Capture the cell that displays the provided text and extract its (x, y) central coordinate. 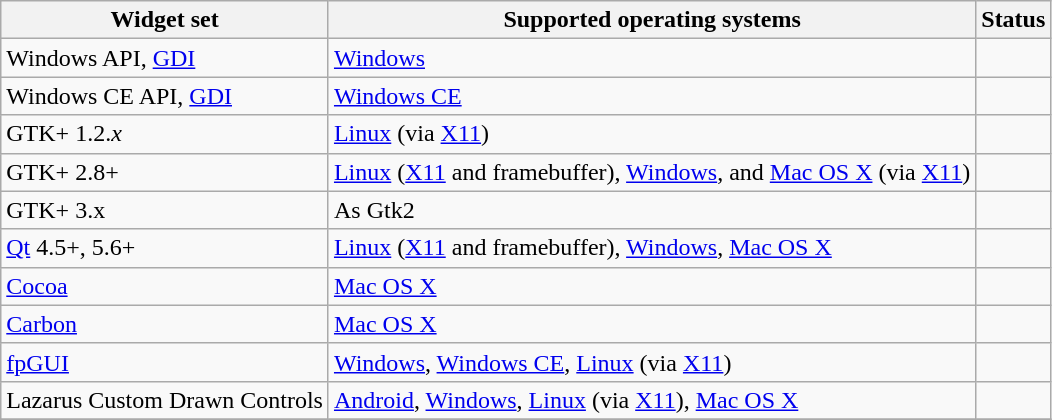
Cocoa (165, 286)
Widget set (165, 20)
GTK+ 2.8+ (165, 172)
Android, Windows, Linux (via X11), Mac OS X (652, 400)
Lazarus Custom Drawn Controls (165, 400)
Status (1014, 20)
Windows CE API, GDI (165, 96)
Windows (652, 58)
GTK+ 1.2.x (165, 134)
Windows API, GDI (165, 58)
Windows CE (652, 96)
fpGUI (165, 362)
As Gtk2 (652, 210)
Qt 4.5+, 5.6+ (165, 248)
Linux (X11 and framebuffer), Windows, Mac OS X (652, 248)
Carbon (165, 324)
Windows, Windows CE, Linux (via X11) (652, 362)
Linux (via X11) (652, 134)
Linux (X11 and framebuffer), Windows, and Mac OS X (via X11) (652, 172)
GTK+ 3.x (165, 210)
Supported operating systems (652, 20)
